Scan for the cell matching the given text and deliver its [x, y] coordinate at center. 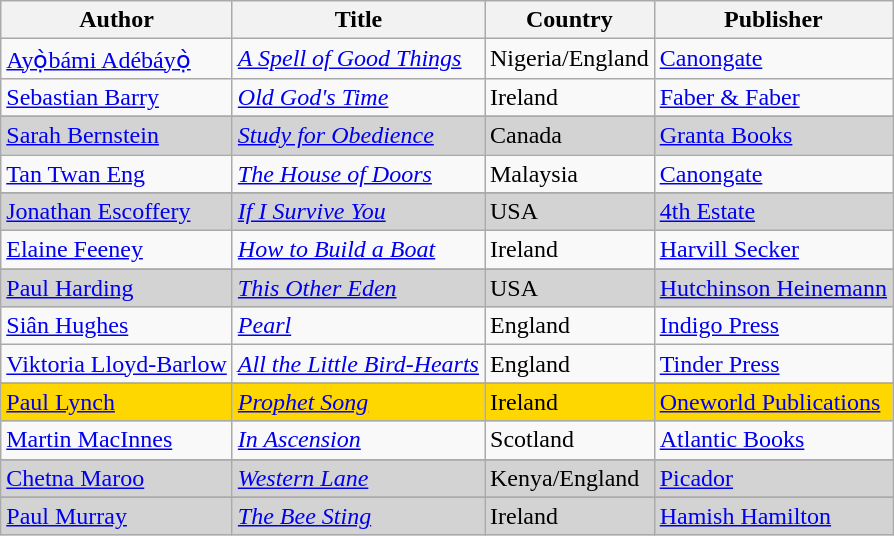
The House of Doors [358, 173]
4th Estate [773, 212]
Atlantic Books [773, 440]
In Ascension [358, 440]
Elaine Feeney [117, 250]
Scotland [569, 440]
Paul Murray [117, 516]
Ayọ̀bámi Adébáyọ̀ [117, 59]
Prophet Song [358, 402]
This Other Eden [358, 288]
Pearl [358, 326]
Title [358, 20]
All the Little Bird-Hearts [358, 364]
Hamish Hamilton [773, 516]
Study for Obedience [358, 135]
Sarah Bernstein [117, 135]
Paul Lynch [117, 402]
Country [569, 20]
Kenya/England [569, 478]
Tan Twan Eng [117, 173]
Picador [773, 478]
Siân Hughes [117, 326]
Chetna Maroo [117, 478]
A Spell of Good Things [358, 59]
Oneworld Publications [773, 402]
Old God's Time [358, 97]
Paul Harding [117, 288]
Indigo Press [773, 326]
Faber & Faber [773, 97]
Harvill Secker [773, 250]
Granta Books [773, 135]
Viktoria Lloyd-Barlow [117, 364]
The Bee Sting [358, 516]
If I Survive You [358, 212]
How to Build a Boat [358, 250]
Canada [569, 135]
Hutchinson Heinemann [773, 288]
Publisher [773, 20]
Martin MacInnes [117, 440]
Western Lane [358, 478]
Nigeria/England [569, 59]
Tinder Press [773, 364]
Malaysia [569, 173]
Author [117, 20]
Sebastian Barry [117, 97]
Jonathan Escoffery [117, 212]
